Pinpoint the cell where the given text exists, returning its [X, Y] midpoint coordinate. 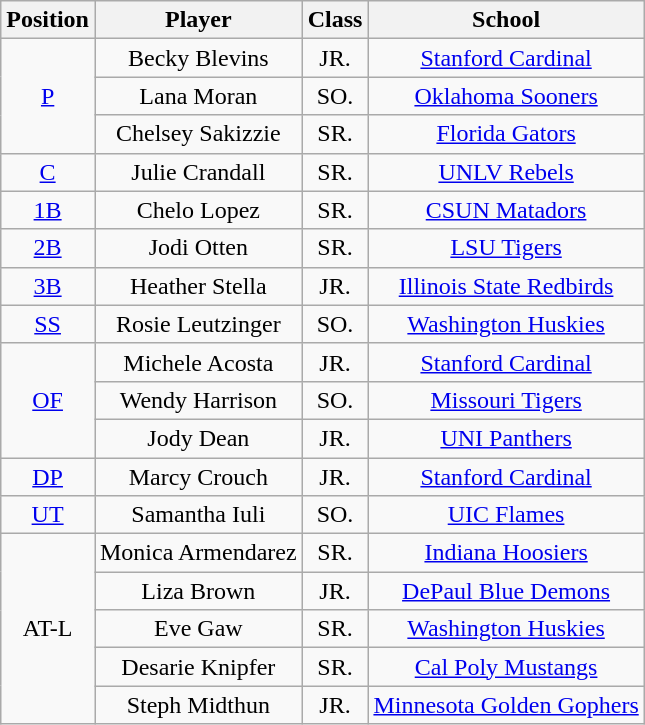
Monica Armendarez [198, 553]
Cal Poly Mustangs [506, 667]
3B [48, 286]
Desarie Knipfer [198, 667]
SS [48, 324]
Minnesota Golden Gophers [506, 705]
Indiana Hoosiers [506, 553]
Chelo Lopez [198, 210]
UT [48, 515]
Liza Brown [198, 591]
Samantha Iuli [198, 515]
Michele Acosta [198, 362]
Steph Midthun [198, 705]
Class [335, 20]
DP [48, 477]
Oklahoma Sooners [506, 96]
UIC Flames [506, 515]
UNLV Rebels [506, 172]
C [48, 172]
Jodi Otten [198, 248]
2B [48, 248]
Marcy Crouch [198, 477]
OF [48, 400]
Rosie Leutzinger [198, 324]
Player [198, 20]
CSUN Matadors [506, 210]
1B [48, 210]
Chelsey Sakizzie [198, 134]
Becky Blevins [198, 58]
DePaul Blue Demons [506, 591]
Julie Crandall [198, 172]
Florida Gators [506, 134]
Wendy Harrison [198, 400]
School [506, 20]
UNI Panthers [506, 438]
Eve Gaw [198, 629]
Illinois State Redbirds [506, 286]
Jody Dean [198, 438]
Heather Stella [198, 286]
AT-L [48, 629]
Lana Moran [198, 96]
Position [48, 20]
Missouri Tigers [506, 400]
LSU Tigers [506, 248]
P [48, 96]
